From the cell containing the given text, extract its center point as [x, y] coordinate. 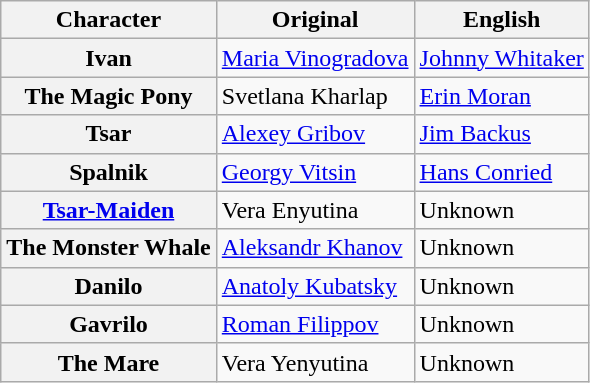
Ivan [109, 58]
Spalnik [109, 172]
Vera Yenyutina [315, 362]
Alexey Gribov [315, 134]
Hans Conried [502, 172]
Tsar [109, 134]
Erin Moran [502, 96]
Gavrilo [109, 324]
Aleksandr Khanov [315, 248]
Jim Backus [502, 134]
Georgy Vitsin [315, 172]
Johnny Whitaker [502, 58]
English [502, 20]
Tsar-Maiden [109, 210]
Anatoly Kubatsky [315, 286]
Character [109, 20]
The Mare [109, 362]
The Magic Pony [109, 96]
Vera Enyutina [315, 210]
Danilo [109, 286]
Svetlana Kharlap [315, 96]
Maria Vinogradova [315, 58]
Roman Filippov [315, 324]
The Monster Whale [109, 248]
Original [315, 20]
